Detect which cell encompasses the target text, then output its (x, y) center coordinate. 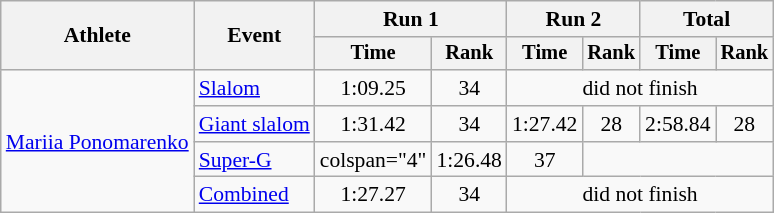
1:31.42 (374, 124)
1:27.42 (544, 124)
Combined (254, 195)
2:58.84 (678, 124)
Mariia Ponomarenko (98, 141)
Event (254, 36)
Run 2 (574, 19)
Total (706, 19)
1:09.25 (374, 88)
1:26.48 (468, 160)
Slalom (254, 88)
Athlete (98, 36)
1:27.27 (374, 195)
colspan="4" (374, 160)
Run 1 (411, 19)
37 (544, 160)
Giant slalom (254, 124)
Super-G (254, 160)
